Capture the cell that displays the provided text and extract its [x, y] central coordinate. 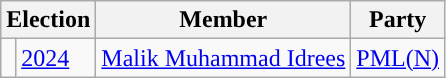
PML(N) [398, 58]
2024 [56, 58]
Election [48, 20]
Malik Muhammad Idrees [224, 58]
Member [224, 20]
Party [398, 20]
